Scan for the cell matching the given text and deliver its [X, Y] coordinate at center. 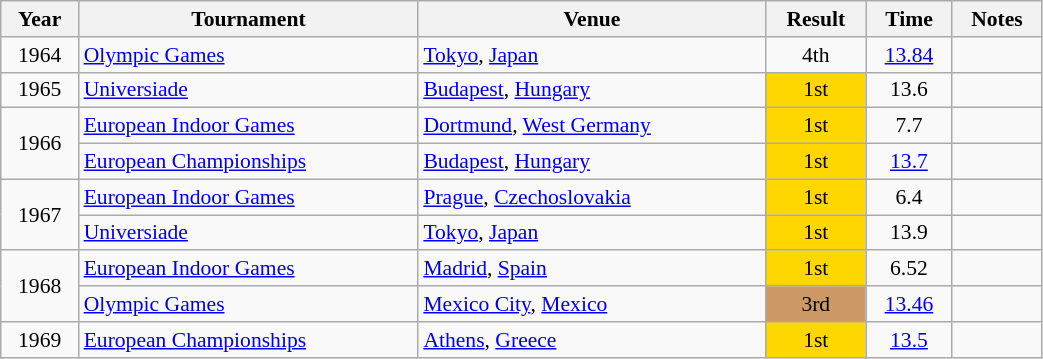
Dortmund, West Germany [592, 126]
13.6 [909, 90]
Madrid, Spain [592, 269]
Year [40, 19]
1969 [40, 340]
4th [816, 55]
1967 [40, 214]
Mexico City, Mexico [592, 304]
13.46 [909, 304]
13.7 [909, 162]
1965 [40, 90]
1966 [40, 144]
1968 [40, 286]
1964 [40, 55]
13.5 [909, 340]
6.52 [909, 269]
3rd [816, 304]
Prague, Czechoslovakia [592, 197]
Athens, Greece [592, 340]
Result [816, 19]
Venue [592, 19]
Notes [997, 19]
Tournament [249, 19]
Time [909, 19]
13.9 [909, 233]
13.84 [909, 55]
6.4 [909, 197]
7.7 [909, 126]
